Output the [x, y] coordinate of the center of the cell containing the given text.  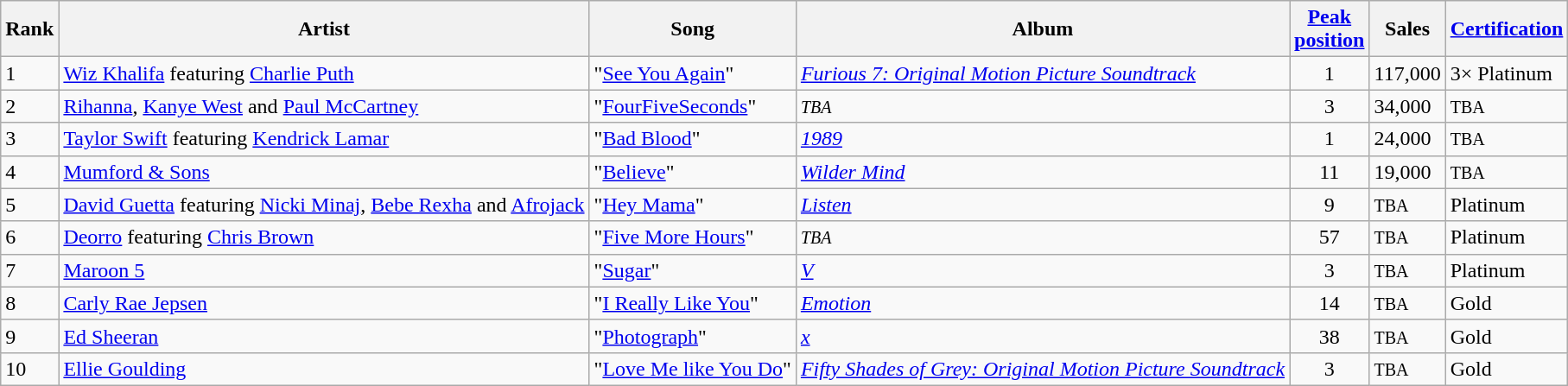
Mumford & Sons [324, 172]
x [1042, 336]
Rihanna, Kanye West and Paul McCartney [324, 106]
Wilder Mind [1042, 172]
V [1042, 270]
"Five More Hours" [693, 237]
4 [29, 172]
"I Really Like You" [693, 303]
"Believe" [693, 172]
Song [693, 29]
"Sugar" [693, 270]
Deorro featuring Chris Brown [324, 237]
David Guetta featuring Nicki Minaj, Bebe Rexha and Afrojack [324, 205]
24,000 [1407, 139]
5 [29, 205]
Emotion [1042, 303]
11 [1330, 172]
6 [29, 237]
"Love Me like You Do" [693, 369]
1989 [1042, 139]
19,000 [1407, 172]
38 [1330, 336]
Album [1042, 29]
Ed Sheeran [324, 336]
8 [29, 303]
"FourFiveSeconds" [693, 106]
"Bad Blood" [693, 139]
7 [29, 270]
"Hey Mama" [693, 205]
Furious 7: Original Motion Picture Soundtrack [1042, 73]
"See You Again" [693, 73]
Certification [1507, 29]
117,000 [1407, 73]
Peakposition [1330, 29]
10 [29, 369]
14 [1330, 303]
Taylor Swift featuring Kendrick Lamar [324, 139]
34,000 [1407, 106]
Sales [1407, 29]
2 [29, 106]
Wiz Khalifa featuring Charlie Puth [324, 73]
Maroon 5 [324, 270]
Ellie Goulding [324, 369]
3× Platinum [1507, 73]
Carly Rae Jepsen [324, 303]
Artist [324, 29]
Listen [1042, 205]
"Photograph" [693, 336]
57 [1330, 237]
Fifty Shades of Grey: Original Motion Picture Soundtrack [1042, 369]
Rank [29, 29]
